From the cell containing the given text, extract its center point as (X, Y) coordinate. 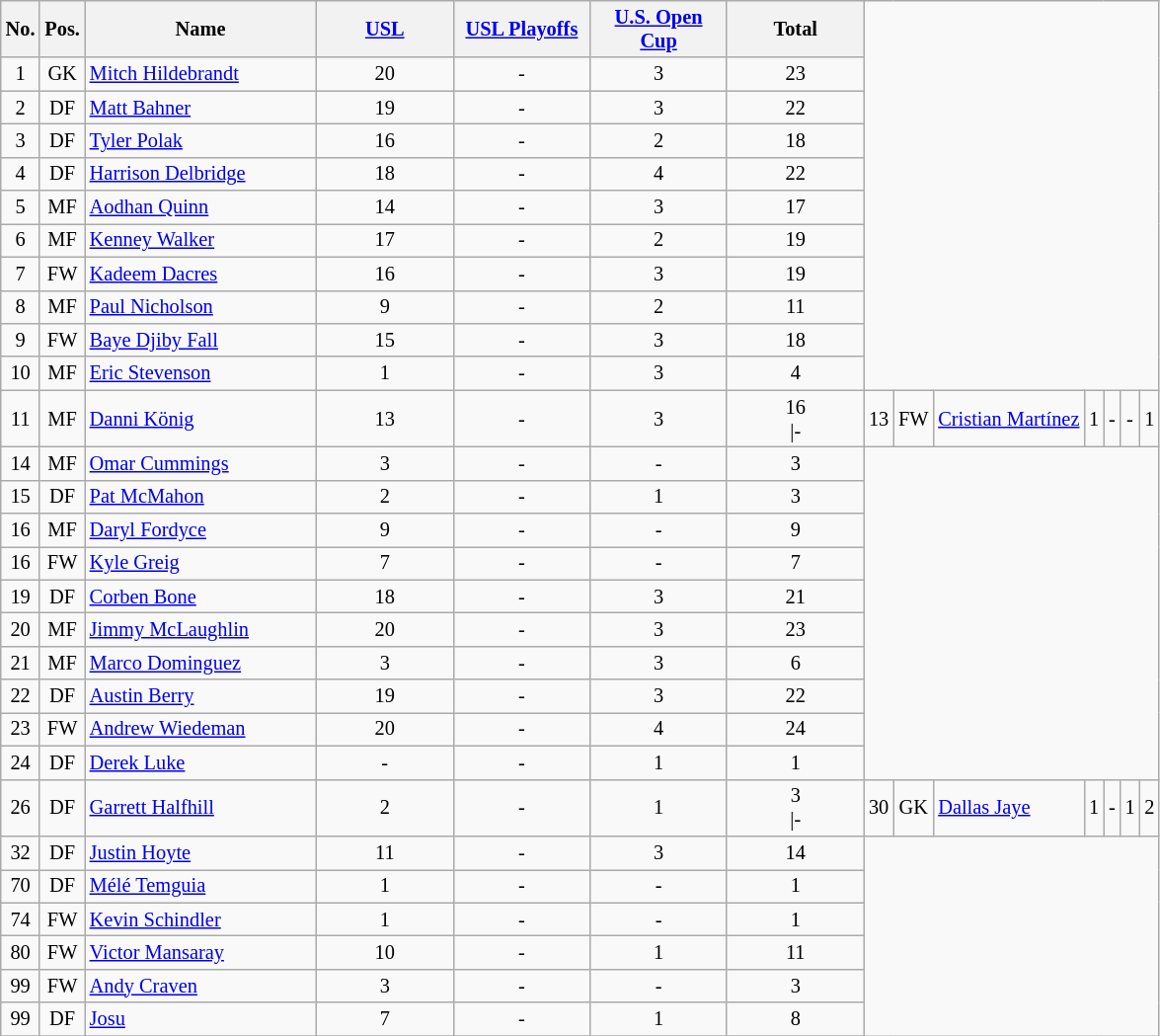
Eric Stevenson (201, 373)
Garrett Halfhill (201, 808)
80 (21, 952)
Kyle Greig (201, 563)
Daryl Fordyce (201, 530)
30 (879, 808)
U.S. Open Cup (659, 29)
74 (21, 919)
Tyler Polak (201, 140)
Andrew Wiedeman (201, 729)
Derek Luke (201, 762)
USL (385, 29)
Harrison Delbridge (201, 174)
Cristian Martínez (1009, 419)
5 (21, 207)
Pat McMahon (201, 497)
Mitch Hildebrandt (201, 74)
Kadeem Dacres (201, 274)
32 (21, 852)
Total (796, 29)
16 |- (796, 419)
Victor Mansaray (201, 952)
USL Playoffs (521, 29)
Jimmy McLaughlin (201, 629)
No. (21, 29)
Omar Cummings (201, 463)
Dallas Jaye (1009, 808)
3|- (796, 808)
Justin Hoyte (201, 852)
26 (21, 808)
Josu (201, 1019)
Kenney Walker (201, 240)
Baye Djiby Fall (201, 340)
Name (201, 29)
Marco Dominguez (201, 663)
Matt Bahner (201, 108)
Andy Craven (201, 986)
Austin Berry (201, 696)
70 (21, 886)
Aodhan Quinn (201, 207)
Kevin Schindler (201, 919)
Mélé Temguia (201, 886)
Corben Bone (201, 597)
Pos. (61, 29)
Danni König (201, 419)
Paul Nicholson (201, 307)
